Return [x, y] of the center of cell containing provided text 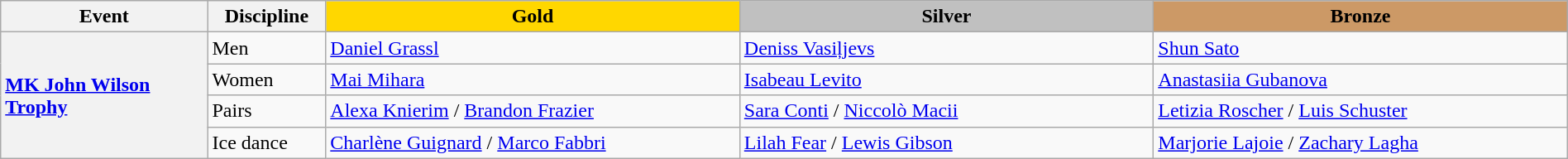
Silver [946, 17]
Anastasiia Gubanova [1360, 79]
Gold [533, 17]
MK John Wilson Trophy [104, 95]
Ice dance [266, 142]
Marjorie Lajoie / Zachary Lagha [1360, 142]
Event [104, 17]
Men [266, 48]
Shun Sato [1360, 48]
Deniss Vasiļjevs [946, 48]
Bronze [1360, 17]
Discipline [266, 17]
Charlène Guignard / Marco Fabbri [533, 142]
Lilah Fear / Lewis Gibson [946, 142]
Pairs [266, 111]
Women [266, 79]
Letizia Roscher / Luis Schuster [1360, 111]
Sara Conti / Niccolò Macii [946, 111]
Alexa Knierim / Brandon Frazier [533, 111]
Mai Mihara [533, 79]
Daniel Grassl [533, 48]
Isabeau Levito [946, 79]
